Locate the cell with the specified text and output its [x, y] center coordinate. 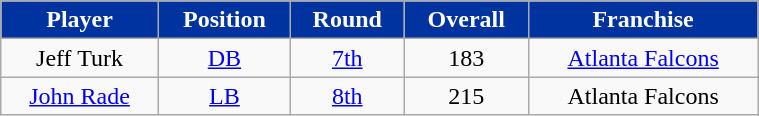
Overall [466, 20]
John Rade [80, 96]
DB [224, 58]
215 [466, 96]
7th [348, 58]
8th [348, 96]
Player [80, 20]
Round [348, 20]
183 [466, 58]
Franchise [644, 20]
Jeff Turk [80, 58]
Position [224, 20]
LB [224, 96]
